Extract the (x, y) coordinate from the center of the cell holding the provided text.  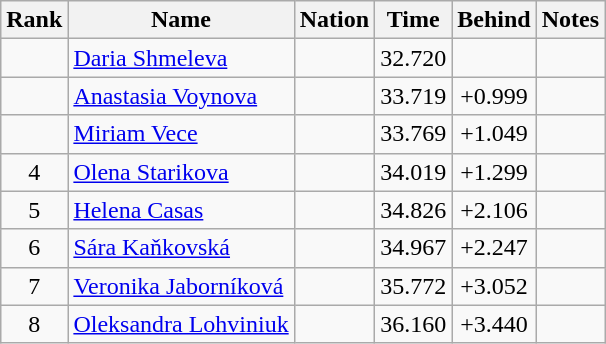
+1.299 (494, 172)
8 (34, 324)
33.719 (414, 96)
+0.999 (494, 96)
36.160 (414, 324)
34.967 (414, 248)
Sára Kaňkovská (181, 248)
+3.440 (494, 324)
4 (34, 172)
Oleksandra Lohviniuk (181, 324)
Daria Shmeleva (181, 58)
Name (181, 20)
6 (34, 248)
+2.106 (494, 210)
5 (34, 210)
Time (414, 20)
34.826 (414, 210)
Miriam Vece (181, 134)
+1.049 (494, 134)
Veronika Jaborníková (181, 286)
Anastasia Voynova (181, 96)
Rank (34, 20)
32.720 (414, 58)
Notes (570, 20)
35.772 (414, 286)
34.019 (414, 172)
33.769 (414, 134)
Nation (334, 20)
7 (34, 286)
+2.247 (494, 248)
Olena Starikova (181, 172)
Behind (494, 20)
+3.052 (494, 286)
Helena Casas (181, 210)
